Return (X, Y) of the center of cell containing provided text 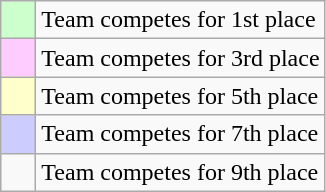
Team competes for 7th place (180, 134)
Team competes for 9th place (180, 172)
Team competes for 3rd place (180, 58)
Team competes for 1st place (180, 20)
Team competes for 5th place (180, 96)
